Scan for the cell matching the given text and deliver its [X, Y] coordinate at center. 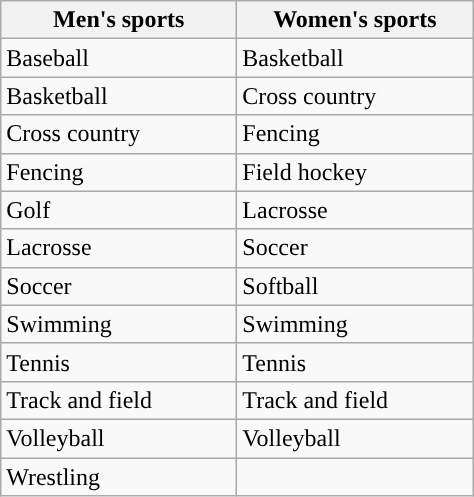
Baseball [119, 58]
Golf [119, 210]
Softball [355, 286]
Women's sports [355, 20]
Wrestling [119, 477]
Field hockey [355, 172]
Men's sports [119, 20]
